Output the [x, y] coordinate of the center of the cell containing the given text.  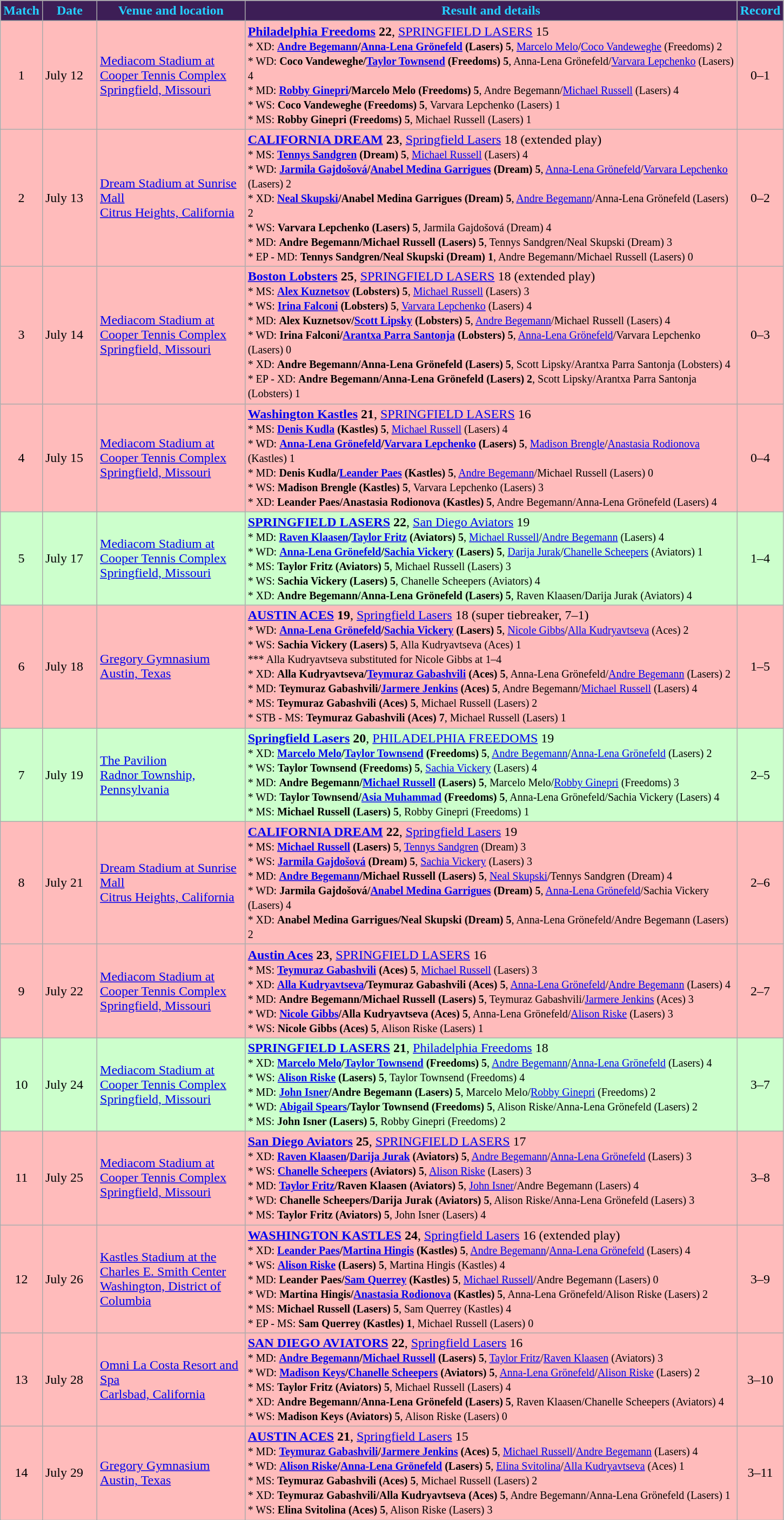
July 21 [69, 883]
Result and details [491, 11]
3–10 [760, 1380]
13 [22, 1380]
9 [22, 991]
July 22 [69, 991]
Omni La Costa Resort and SpaCarlsbad, California [171, 1380]
0–2 [760, 198]
July 26 [69, 1278]
July 18 [69, 667]
1–5 [760, 667]
2–6 [760, 883]
0–1 [760, 75]
2–7 [760, 991]
3–8 [760, 1178]
3–9 [760, 1278]
July 28 [69, 1380]
3 [22, 335]
Match [22, 11]
2–5 [760, 775]
5 [22, 559]
3–7 [760, 1084]
12 [22, 1278]
1 [22, 75]
July 24 [69, 1084]
July 17 [69, 559]
Record [760, 11]
1–4 [760, 559]
July 13 [69, 198]
6 [22, 667]
The PavilionRadnor Township, Pennsylvania [171, 775]
10 [22, 1084]
Kastles Stadium at the Charles E. Smith CenterWashington, District of Columbia [171, 1278]
3–11 [760, 1473]
8 [22, 883]
July 25 [69, 1178]
Venue and location [171, 11]
Date [69, 11]
0–4 [760, 458]
July 29 [69, 1473]
2 [22, 198]
0–3 [760, 335]
July 19 [69, 775]
7 [22, 775]
11 [22, 1178]
4 [22, 458]
July 15 [69, 458]
July 14 [69, 335]
July 12 [69, 75]
14 [22, 1473]
